Return the (X, Y) coordinate for the center point of the cell that contains the specified text.  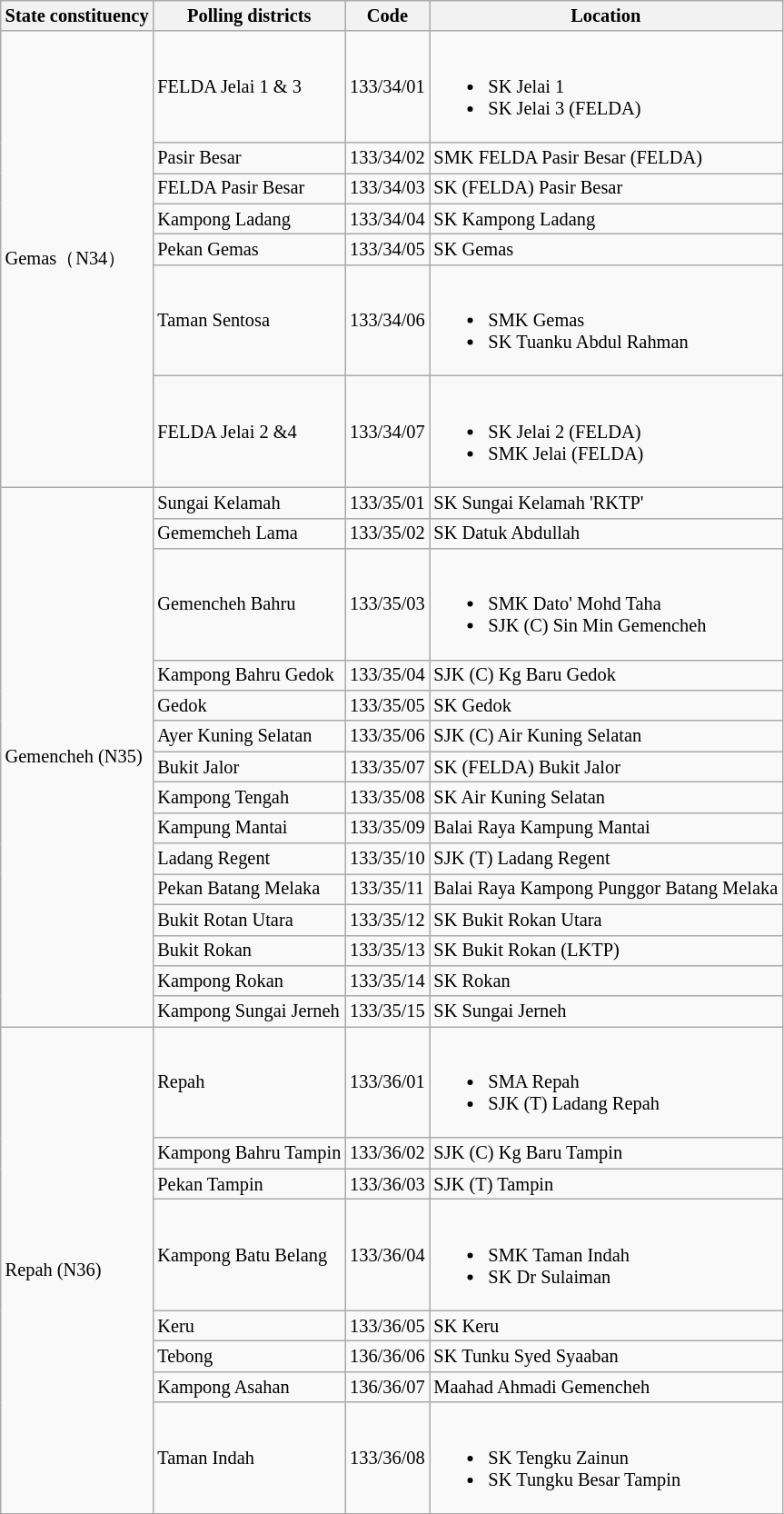
Kampong Asahan (249, 1387)
Pekan Tampin (249, 1184)
Code (387, 15)
Keru (249, 1326)
SK Bukit Rokan Utara (606, 920)
Kampong Sungai Jerneh (249, 1011)
136/36/06 (387, 1356)
Maahad Ahmadi Gemencheh (606, 1387)
SK Jelai 1SK Jelai 3 (FELDA) (606, 86)
SK Sungai Kelamah 'RKTP' (606, 503)
Taman Indah (249, 1458)
SK Datuk Abdullah (606, 533)
Kampung Mantai (249, 828)
SK Bukit Rokan (LKTP) (606, 951)
SK Air Kuning Selatan (606, 797)
SK Tunku Syed Syaaban (606, 1356)
Gememcheh Lama (249, 533)
SK Keru (606, 1326)
Bukit Jalor (249, 767)
Kampong Bahru Tampin (249, 1153)
SMK FELDA Pasir Besar (FELDA) (606, 157)
SK (FELDA) Bukit Jalor (606, 767)
Ayer Kuning Selatan (249, 736)
SK Jelai 2 (FELDA)SMK Jelai (FELDA) (606, 432)
Kampong Batu Belang (249, 1254)
133/35/12 (387, 920)
133/36/04 (387, 1254)
133/34/06 (387, 320)
State constituency (77, 15)
133/35/04 (387, 675)
Kampong Rokan (249, 981)
Gemas（N34） (77, 259)
133/35/07 (387, 767)
133/35/13 (387, 951)
Taman Sentosa (249, 320)
133/35/02 (387, 533)
Repah (249, 1082)
FELDA Jelai 1 & 3 (249, 86)
133/34/07 (387, 432)
133/35/08 (387, 797)
133/36/03 (387, 1184)
SMK GemasSK Tuanku Abdul Rahman (606, 320)
SK Sungai Jerneh (606, 1011)
Gedok (249, 705)
133/35/01 (387, 503)
133/35/15 (387, 1011)
SJK (C) Kg Baru Tampin (606, 1153)
Pekan Batang Melaka (249, 889)
133/35/10 (387, 859)
Polling districts (249, 15)
133/34/02 (387, 157)
133/35/03 (387, 603)
133/36/05 (387, 1326)
133/36/08 (387, 1458)
Kampong Bahru Gedok (249, 675)
133/34/03 (387, 188)
SJK (T) Tampin (606, 1184)
133/36/02 (387, 1153)
Pekan Gemas (249, 249)
SMK Taman IndahSK Dr Sulaiman (606, 1254)
SJK (T) Ladang Regent (606, 859)
FELDA Jelai 2 &4 (249, 432)
136/36/07 (387, 1387)
Ladang Regent (249, 859)
133/35/06 (387, 736)
133/34/04 (387, 219)
SK Tengku ZainunSK Tungku Besar Tampin (606, 1458)
Sungai Kelamah (249, 503)
Balai Raya Kampong Punggor Batang Melaka (606, 889)
133/35/09 (387, 828)
Bukit Rokan (249, 951)
SK (FELDA) Pasir Besar (606, 188)
Location (606, 15)
SK Gemas (606, 249)
SJK (C) Kg Baru Gedok (606, 675)
SMA RepahSJK (T) Ladang Repah (606, 1082)
133/36/01 (387, 1082)
133/35/11 (387, 889)
FELDA Pasir Besar (249, 188)
SK Rokan (606, 981)
Pasir Besar (249, 157)
Kampong Ladang (249, 219)
Balai Raya Kampung Mantai (606, 828)
SJK (C) Air Kuning Selatan (606, 736)
SK Kampong Ladang (606, 219)
133/35/14 (387, 981)
Gemencheh Bahru (249, 603)
Gemencheh (N35) (77, 757)
Bukit Rotan Utara (249, 920)
133/35/05 (387, 705)
SMK Dato' Mohd TahaSJK (C) Sin Min Gemencheh (606, 603)
133/34/01 (387, 86)
Kampong Tengah (249, 797)
Repah (N36) (77, 1270)
Tebong (249, 1356)
133/34/05 (387, 249)
SK Gedok (606, 705)
